From the cell containing the given text, extract its center point as [x, y] coordinate. 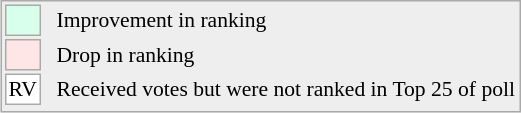
Received votes but were not ranked in Top 25 of poll [286, 90]
Drop in ranking [286, 55]
Improvement in ranking [286, 20]
RV [23, 90]
